From the cell containing the given text, extract its center point as (x, y) coordinate. 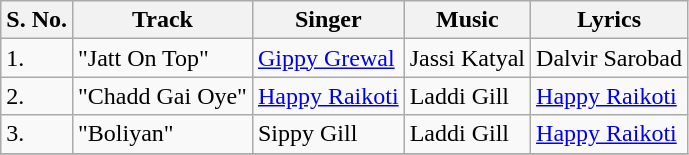
Dalvir Sarobad (610, 58)
"Boliyan" (162, 134)
Music (467, 20)
Jassi Katyal (467, 58)
Track (162, 20)
"Chadd Gai Oye" (162, 96)
Sippy Gill (328, 134)
Gippy Grewal (328, 58)
2. (37, 96)
Singer (328, 20)
"Jatt On Top" (162, 58)
S. No. (37, 20)
1. (37, 58)
Lyrics (610, 20)
3. (37, 134)
